Output the (x, y) coordinate of the center of the cell containing the given text.  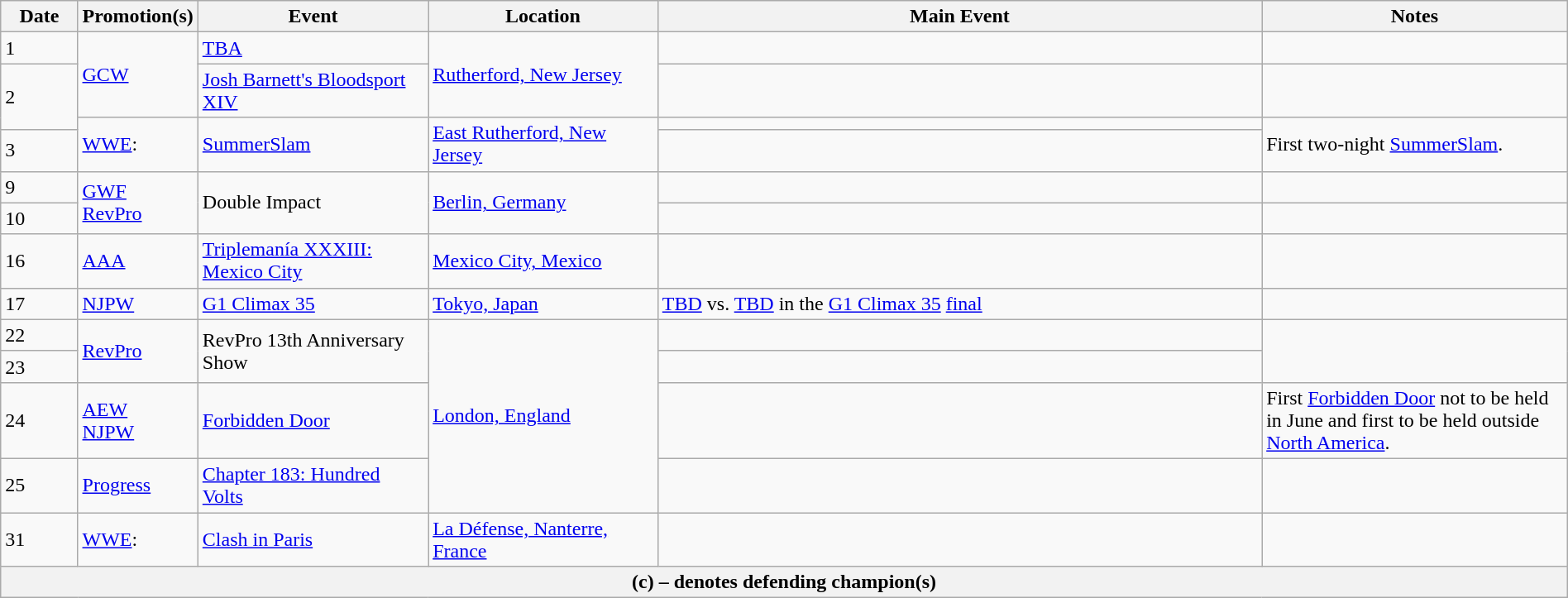
Main Event (959, 17)
17 (40, 304)
Tokyo, Japan (543, 304)
TBA (313, 48)
31 (40, 539)
Chapter 183: Hundred Volts (313, 485)
TBD vs. TBD in the G1 Climax 35 final (959, 304)
Promotion(s) (137, 17)
Date (40, 17)
G1 Climax 35 (313, 304)
(c) – denotes defending champion(s) (784, 582)
24 (40, 420)
2 (40, 97)
22 (40, 335)
Josh Barnett's Bloodsport XIV (313, 91)
23 (40, 366)
Rutherford, New Jersey (543, 74)
9 (40, 187)
NJPW (137, 304)
25 (40, 485)
Berlin, Germany (543, 203)
RevPro 13th Anniversary Show (313, 351)
SummerSlam (313, 144)
16 (40, 261)
Clash in Paris (313, 539)
1 (40, 48)
La Défense, Nanterre, France (543, 539)
Progress (137, 485)
Notes (1415, 17)
GCW (137, 74)
Triplemanía XXXIII: Mexico City (313, 261)
3 (40, 151)
Event (313, 17)
London, England (543, 415)
East Rutherford, New Jersey (543, 144)
Forbidden Door (313, 420)
GWFRevPro (137, 203)
First Forbidden Door not to be held in June and first to be held outside North America. (1415, 420)
RevPro (137, 351)
AEWNJPW (137, 420)
Mexico City, Mexico (543, 261)
AAA (137, 261)
First two-night SummerSlam. (1415, 144)
Double Impact (313, 203)
Location (543, 17)
10 (40, 218)
